Return [X, Y] of the center of cell containing provided text 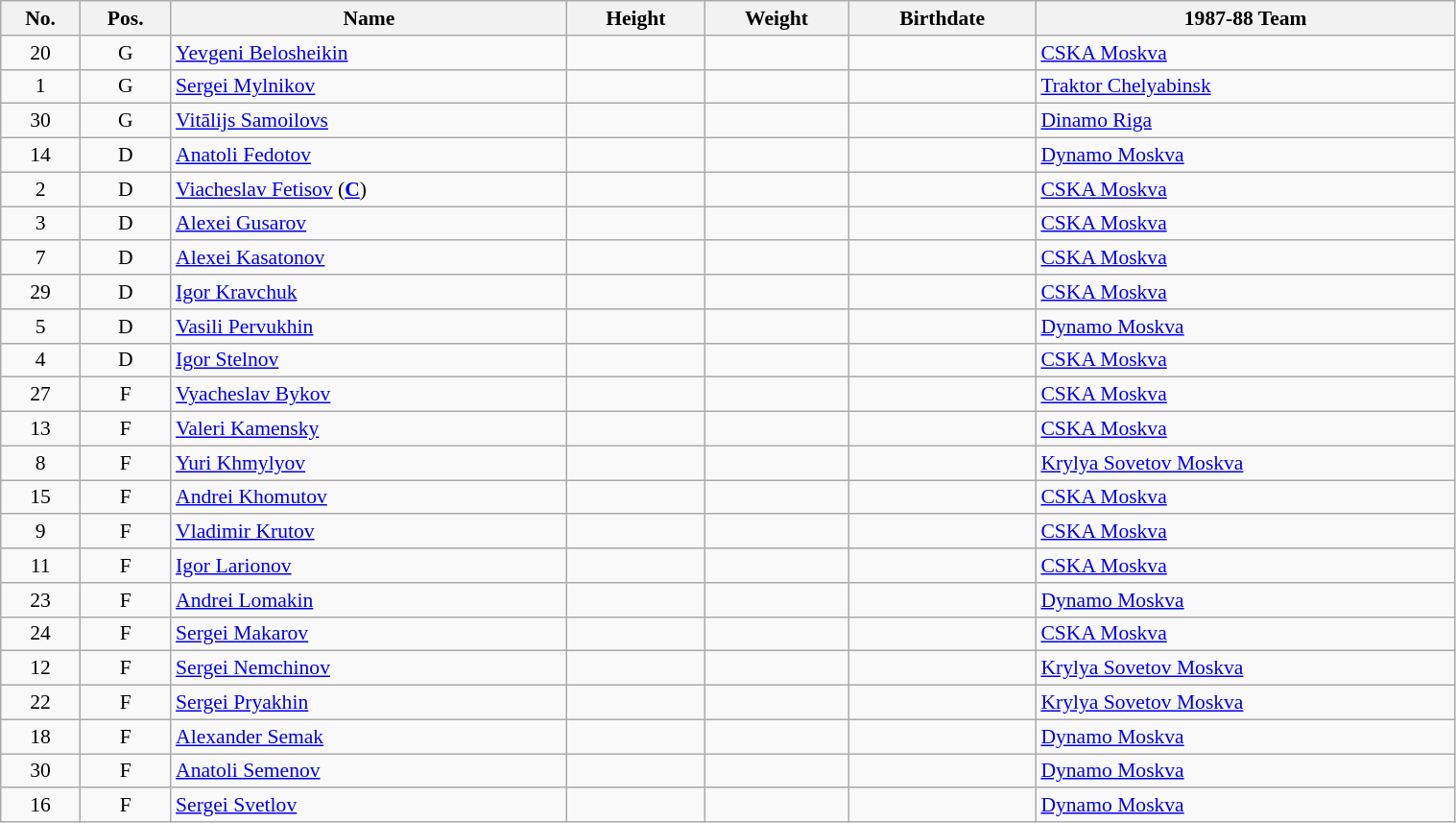
14 [40, 156]
Igor Kravchuk [369, 292]
16 [40, 806]
23 [40, 600]
Sergei Pryakhin [369, 703]
Sergei Makarov [369, 634]
9 [40, 532]
1987-88 Team [1246, 18]
Igor Stelnov [369, 360]
29 [40, 292]
3 [40, 224]
18 [40, 737]
Traktor Chelyabinsk [1246, 86]
11 [40, 566]
8 [40, 463]
Igor Larionov [369, 566]
Viacheslav Fetisov (C) [369, 189]
Vasili Pervukhin [369, 327]
1 [40, 86]
Vladimir Krutov [369, 532]
4 [40, 360]
Vitālijs Samoilovs [369, 121]
Sergei Svetlov [369, 806]
Anatoli Fedotov [369, 156]
Alexei Gusarov [369, 224]
Alexander Semak [369, 737]
27 [40, 395]
Name [369, 18]
7 [40, 258]
Sergei Mylnikov [369, 86]
Valeri Kamensky [369, 429]
12 [40, 668]
Andrei Khomutov [369, 497]
Height [635, 18]
5 [40, 327]
No. [40, 18]
Yuri Khmylyov [369, 463]
Alexei Kasatonov [369, 258]
20 [40, 53]
2 [40, 189]
Weight [776, 18]
Yevgeni Belosheikin [369, 53]
Vyacheslav Bykov [369, 395]
13 [40, 429]
24 [40, 634]
Pos. [125, 18]
22 [40, 703]
Anatoli Semenov [369, 771]
Sergei Nemchinov [369, 668]
Andrei Lomakin [369, 600]
15 [40, 497]
Dinamo Riga [1246, 121]
Birthdate [943, 18]
